Scan for the cell matching the given text and deliver its [x, y] coordinate at center. 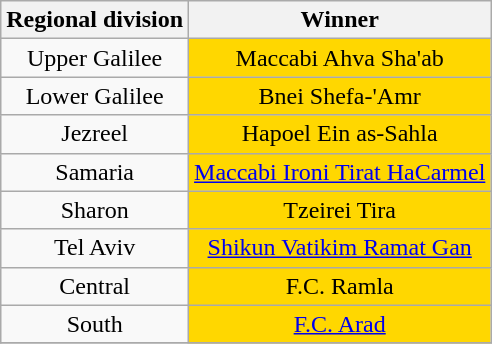
Tzeirei Tira [340, 210]
F.C. Ramla [340, 286]
Regional division [95, 20]
Upper Galilee [95, 58]
F.C. Arad [340, 324]
Winner [340, 20]
Bnei Shefa-'Amr [340, 96]
Maccabi Ahva Sha'ab [340, 58]
Central [95, 286]
Sharon [95, 210]
Samaria [95, 172]
South [95, 324]
Jezreel [95, 134]
Tel Aviv [95, 248]
Maccabi Ironi Tirat HaCarmel [340, 172]
Hapoel Ein as-Sahla [340, 134]
Lower Galilee [95, 96]
Shikun Vatikim Ramat Gan [340, 248]
